For the text-containing cell, return its midpoint in [x, y] coordinate format. 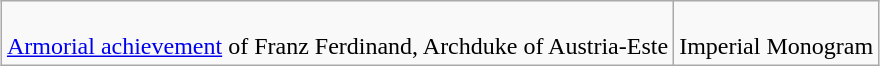
Imperial Monogram [776, 34]
Armorial achievement of Franz Ferdinand, Archduke of Austria-Este [337, 34]
